Search for the cell housing the specified text and yield its [x, y] center coordinate. 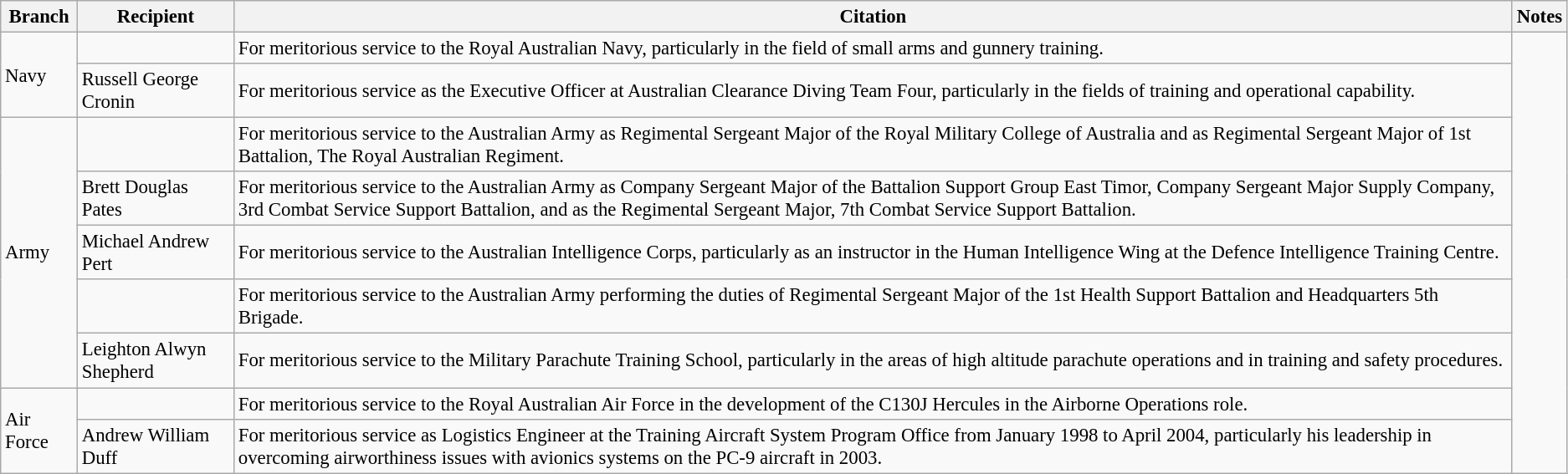
Navy [39, 75]
For meritorious service to the Royal Australian Navy, particularly in the field of small arms and gunnery training. [873, 48]
Russell George Cronin [156, 90]
Army [39, 252]
Notes [1540, 17]
Leighton Alwyn Shepherd [156, 361]
Citation [873, 17]
Andrew William Duff [156, 446]
For meritorious service to the Royal Australian Air Force in the development of the C130J Hercules in the Airborne Operations role. [873, 404]
Brett Douglas Pates [156, 199]
Branch [39, 17]
Michael Andrew Pert [156, 252]
Air Force [39, 431]
Recipient [156, 17]
